Provide the (X, Y) coordinate of the cell's center where the given text is located.  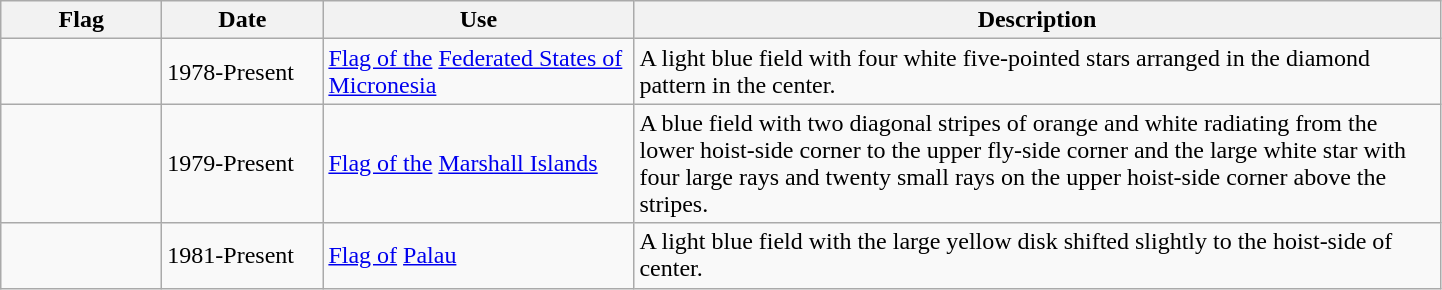
Description (1037, 20)
Flag (82, 20)
A light blue field with four white five-pointed stars arranged in the diamond pattern in the center. (1037, 72)
1981-Present (242, 256)
Use (478, 20)
Flag of the Federated States of Micronesia (478, 72)
1978-Present (242, 72)
Date (242, 20)
1979-Present (242, 164)
Flag of Palau (478, 256)
Flag of the Marshall Islands (478, 164)
A light blue field with the large yellow disk shifted slightly to the hoist-side of center. (1037, 256)
